Provide the (x, y) coordinate of the cell's center where the given text is located.  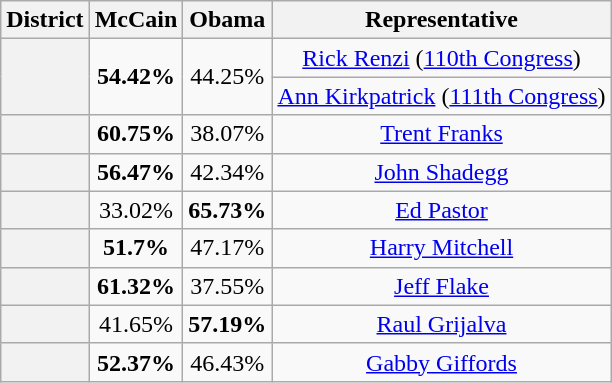
Ann Kirkpatrick (111th Congress) (442, 96)
37.55% (228, 286)
47.17% (228, 248)
Ed Pastor (442, 210)
Trent Franks (442, 134)
Raul Grijalva (442, 324)
Harry Mitchell (442, 248)
District (45, 20)
Rick Renzi (110th Congress) (442, 58)
38.07% (228, 134)
Jeff Flake (442, 286)
44.25% (228, 77)
52.37% (136, 362)
46.43% (228, 362)
41.65% (136, 324)
54.42% (136, 77)
61.32% (136, 286)
42.34% (228, 172)
60.75% (136, 134)
57.19% (228, 324)
McCain (136, 20)
51.7% (136, 248)
John Shadegg (442, 172)
33.02% (136, 210)
56.47% (136, 172)
Representative (442, 20)
65.73% (228, 210)
Gabby Giffords (442, 362)
Obama (228, 20)
